For the text-containing cell, return its midpoint in [X, Y] coordinate format. 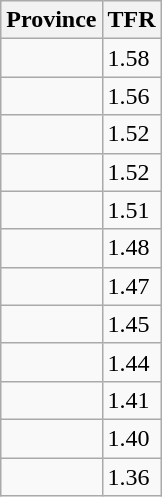
1.36 [132, 477]
1.48 [132, 248]
1.45 [132, 324]
1.47 [132, 286]
1.51 [132, 210]
TFR [132, 20]
1.41 [132, 400]
Province [52, 20]
1.44 [132, 362]
1.56 [132, 96]
1.40 [132, 438]
1.58 [132, 58]
